Return the (X, Y) coordinate for the center point of the cell that contains the specified text.  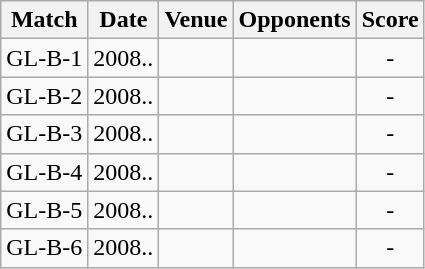
Venue (196, 20)
Score (390, 20)
Match (44, 20)
GL-B-3 (44, 134)
GL-B-2 (44, 96)
Date (124, 20)
Opponents (294, 20)
GL-B-5 (44, 210)
GL-B-1 (44, 58)
GL-B-4 (44, 172)
GL-B-6 (44, 248)
